Capture the cell that displays the provided text and extract its [x, y] central coordinate. 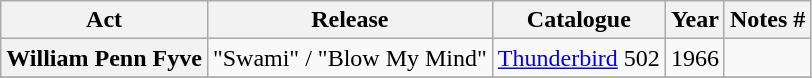
Thunderbird 502 [578, 58]
Release [350, 20]
1966 [694, 58]
Act [104, 20]
"Swami" / "Blow My Mind" [350, 58]
Notes # [767, 20]
Year [694, 20]
William Penn Fyve [104, 58]
Catalogue [578, 20]
